Determine the (X, Y) coordinate at the center of the cell enclosing the given text.  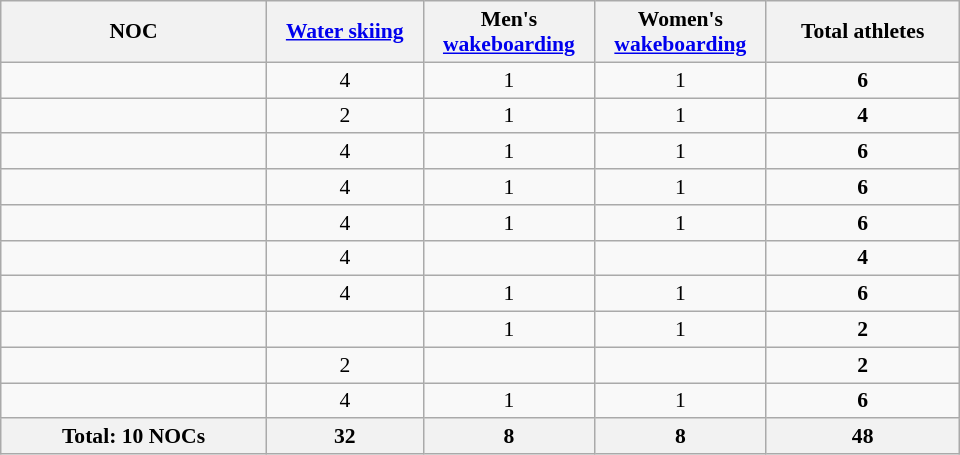
32 (344, 437)
Women's wakeboarding (680, 32)
Total: 10 NOCs (134, 437)
Men's wakeboarding (508, 32)
48 (862, 437)
Total athletes (862, 32)
NOC (134, 32)
Water skiing (344, 32)
